Provide the (x, y) coordinate of the cell's center where the given text is located.  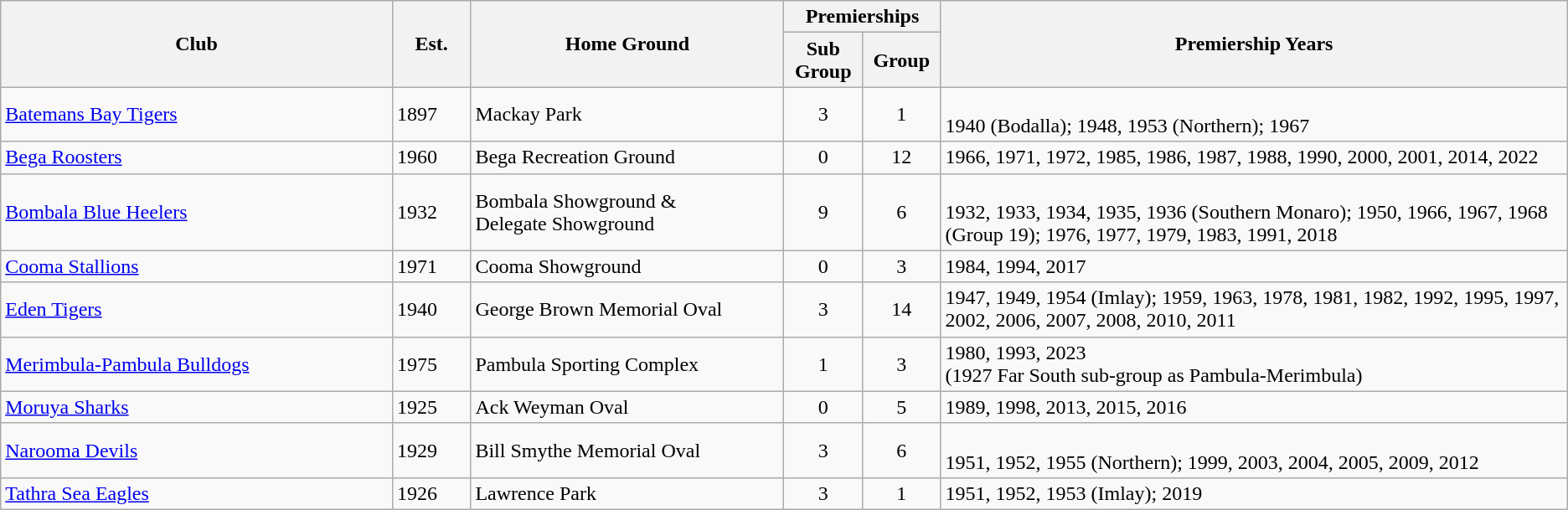
SubGroup (823, 60)
1960 (431, 157)
1932, 1933, 1934, 1935, 1936 (Southern Monaro); 1950, 1966, 1967, 1968 (Group 19); 1976, 1977, 1979, 1983, 1991, 2018 (1254, 212)
Eden Tigers (197, 310)
1929 (431, 451)
Batemans Bay Tigers (197, 114)
Mackay Park (627, 114)
1980, 1993, 2023(1927 Far South sub-group as Pambula-Merimbula) (1254, 363)
Bombala Showground &Delegate Showground (627, 212)
Tathra Sea Eagles (197, 493)
Bombala Blue Heelers (197, 212)
Bega Roosters (197, 157)
Merimbula-Pambula Bulldogs (197, 363)
Moruya Sharks (197, 407)
1989, 1998, 2013, 2015, 2016 (1254, 407)
Home Ground (627, 44)
1940 (Bodalla); 1948, 1953 (Northern); 1967 (1254, 114)
George Brown Memorial Oval (627, 310)
1897 (431, 114)
14 (901, 310)
Club (197, 44)
1951, 1952, 1955 (Northern); 1999, 2003, 2004, 2005, 2009, 2012 (1254, 451)
1975 (431, 363)
Premierships (863, 17)
1932 (431, 212)
Premiership Years (1254, 44)
Ack Weyman Oval (627, 407)
9 (823, 212)
Cooma Stallions (197, 266)
1925 (431, 407)
Bill Smythe Memorial Oval (627, 451)
1951, 1952, 1953 (Imlay); 2019 (1254, 493)
1947, 1949, 1954 (Imlay); 1959, 1963, 1978, 1981, 1982, 1992, 1995, 1997, 2002, 2006, 2007, 2008, 2010, 2011 (1254, 310)
Pambula Sporting Complex (627, 363)
Narooma Devils (197, 451)
1966, 1971, 1972, 1985, 1986, 1987, 1988, 1990, 2000, 2001, 2014, 2022 (1254, 157)
Lawrence Park (627, 493)
Bega Recreation Ground (627, 157)
1940 (431, 310)
1971 (431, 266)
Est. (431, 44)
12 (901, 157)
5 (901, 407)
Cooma Showground (627, 266)
1926 (431, 493)
Group (901, 60)
1984, 1994, 2017 (1254, 266)
